Provide the (x, y) coordinate of the cell's center where the given text is located.  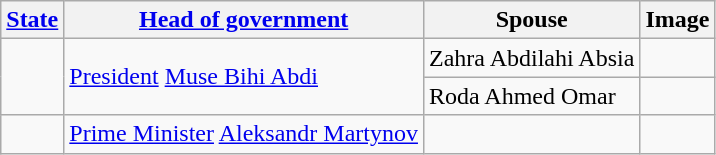
Head of government (244, 20)
Prime Minister Aleksandr Martynov (244, 134)
Image (678, 20)
Spouse (531, 20)
President Muse Bihi Abdi (244, 77)
State (32, 20)
Roda Ahmed Omar (531, 96)
Zahra Abdilahi Absia (531, 58)
